Scan for the cell matching the given text and deliver its (x, y) coordinate at center. 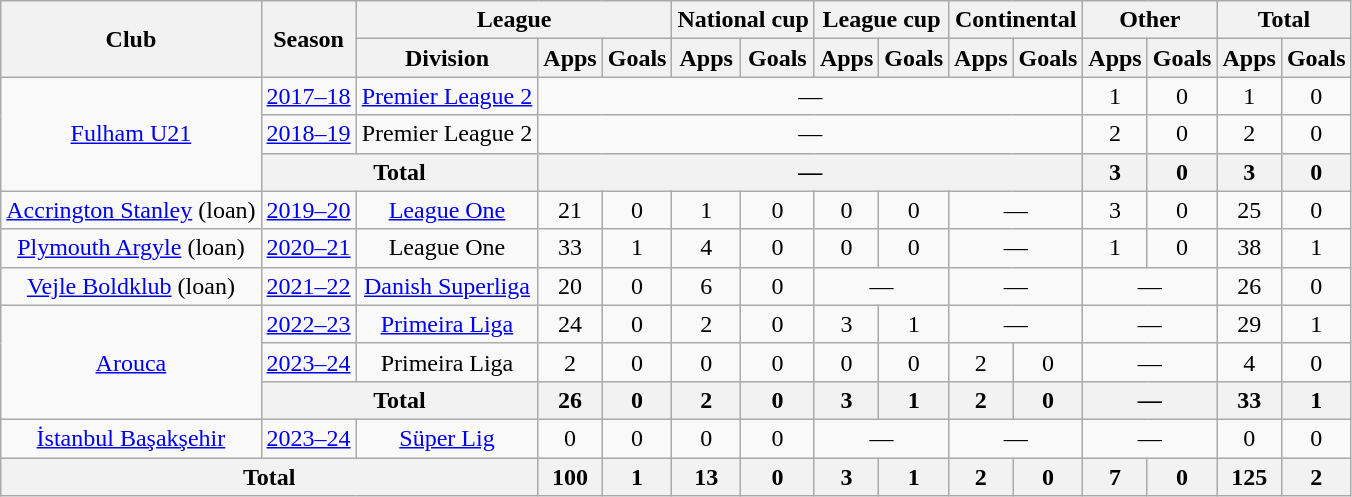
Fulham U21 (131, 134)
Club (131, 39)
29 (1249, 324)
Plymouth Argyle (loan) (131, 248)
6 (706, 286)
7 (1115, 477)
2019–20 (308, 210)
İstanbul Başakşehir (131, 438)
National cup (743, 20)
Süper Lig (447, 438)
Vejle Boldklub (loan) (131, 286)
20 (570, 286)
Accrington Stanley (loan) (131, 210)
100 (570, 477)
125 (1249, 477)
2021–22 (308, 286)
Arouca (131, 362)
2022–23 (308, 324)
Division (447, 58)
2017–18 (308, 96)
Danish Superliga (447, 286)
2020–21 (308, 248)
League (514, 20)
2018–19 (308, 134)
25 (1249, 210)
38 (1249, 248)
24 (570, 324)
Season (308, 39)
21 (570, 210)
League cup (881, 20)
Other (1150, 20)
13 (706, 477)
Continental (1016, 20)
